Pinpoint the cell where the given text exists, returning its (x, y) midpoint coordinate. 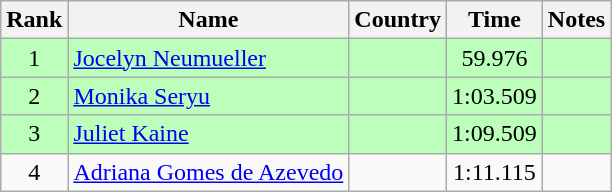
1 (34, 58)
1:03.509 (495, 96)
Jocelyn Neumueller (208, 58)
3 (34, 134)
1:11.115 (495, 172)
4 (34, 172)
Time (495, 20)
Notes (576, 20)
Monika Seryu (208, 96)
59.976 (495, 58)
Adriana Gomes de Azevedo (208, 172)
Rank (34, 20)
Name (208, 20)
2 (34, 96)
Juliet Kaine (208, 134)
Country (398, 20)
1:09.509 (495, 134)
